Detect which cell encompasses the target text, then output its [x, y] center coordinate. 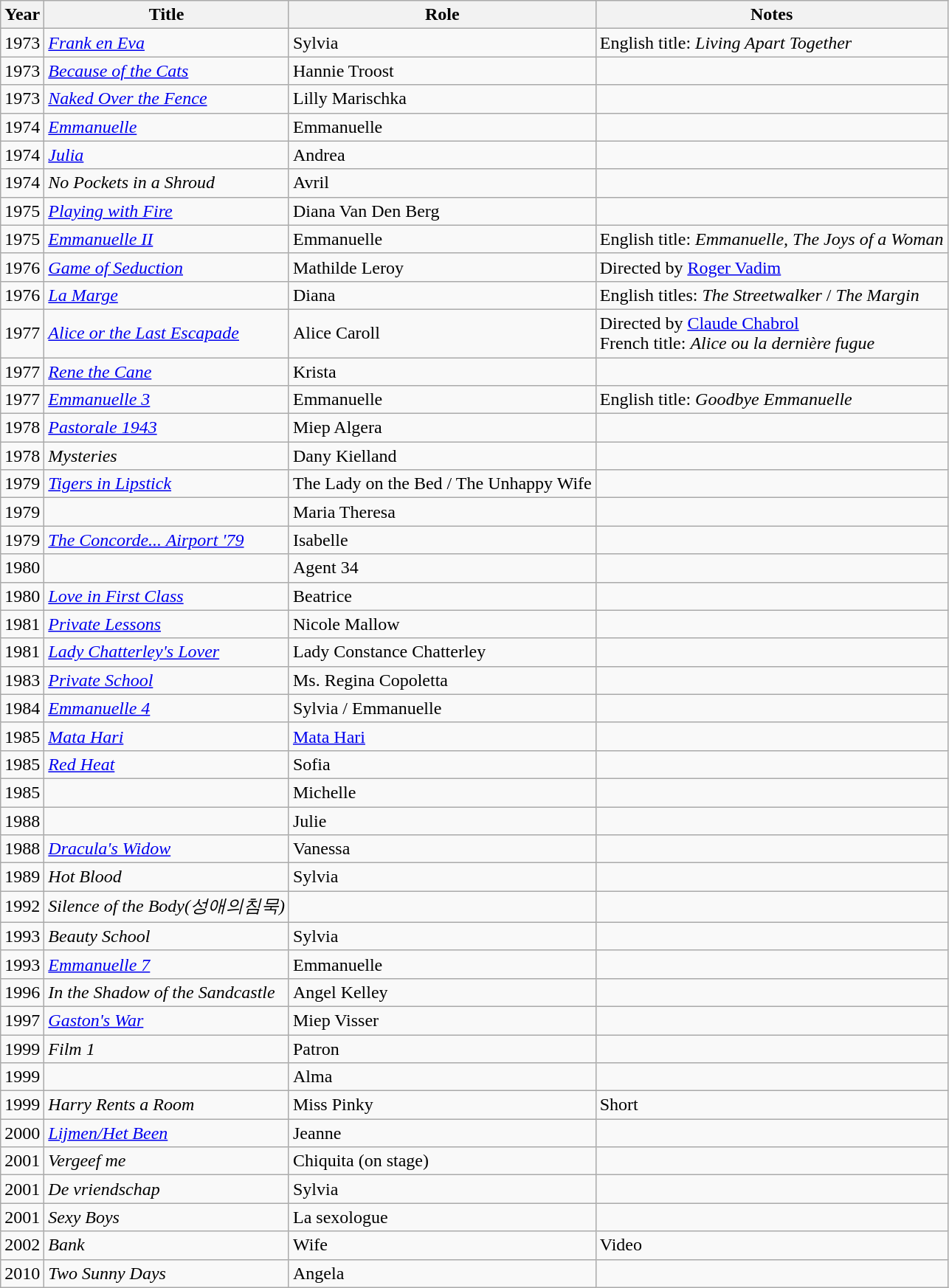
Diana Van Den Berg [442, 211]
Alice Caroll [442, 333]
2010 [22, 1273]
Ms. Regina Copoletta [442, 680]
Agent 34 [442, 568]
The Lady on the Bed / The Unhappy Wife [442, 484]
Avril [442, 183]
1989 [22, 877]
Year [22, 15]
English title: Emmanuelle, The Joys of a Woman [772, 239]
Role [442, 15]
Wife [442, 1245]
Emmanuelle 4 [167, 708]
Emmanuelle 7 [167, 964]
Because of the Cats [167, 71]
The Concorde... Airport '79 [167, 540]
In the Shadow of the Sandcastle [167, 992]
La sexologue [442, 1217]
Harry Rents a Room [167, 1105]
Maria Theresa [442, 512]
Miep Algera [442, 428]
Jeanne [442, 1133]
Gaston's War [167, 1020]
Red Heat [167, 764]
Rene the Cane [167, 371]
Directed by Claude ChabrolFrench title: Alice ou la dernière fugue [772, 333]
Video [772, 1245]
Lilly Marischka [442, 99]
Julia [167, 155]
Pastorale 1943 [167, 428]
Love in First Class [167, 596]
English titles: The Streetwalker / The Margin [772, 295]
1992 [22, 907]
Playing with Fire [167, 211]
Andrea [442, 155]
Alma [442, 1077]
De vriendschap [167, 1189]
Private School [167, 680]
Sofia [442, 764]
Angel Kelley [442, 992]
Directed by Roger Vadim [772, 267]
Hot Blood [167, 877]
Private Lessons [167, 624]
Vanessa [442, 849]
Chiquita (on stage) [442, 1161]
Naked Over the Fence [167, 99]
1983 [22, 680]
Silence of the Body(성애의침묵) [167, 907]
Sexy Boys [167, 1217]
Alice or the Last Escapade [167, 333]
Miss Pinky [442, 1105]
Beatrice [442, 596]
Notes [772, 15]
Dany Kielland [442, 456]
Michelle [442, 792]
1997 [22, 1020]
Mysteries [167, 456]
Krista [442, 371]
Patron [442, 1048]
Title [167, 15]
Game of Seduction [167, 267]
2002 [22, 1245]
No Pockets in a Shroud [167, 183]
Emmanuelle II [167, 239]
Bank [167, 1245]
Two Sunny Days [167, 1273]
English title: Goodbye Emmanuelle [772, 400]
Nicole Mallow [442, 624]
Miep Visser [442, 1020]
La Marge [167, 295]
English title: Living Apart Together [772, 43]
Dracula's Widow [167, 849]
1984 [22, 708]
Emmanuelle 3 [167, 400]
Tigers in Lipstick [167, 484]
Frank en Eva [167, 43]
Beauty School [167, 936]
2000 [22, 1133]
Angela [442, 1273]
Vergeef me [167, 1161]
Sylvia / Emmanuelle [442, 708]
Hannie Troost [442, 71]
Diana [442, 295]
Lady Constance Chatterley [442, 652]
Short [772, 1105]
Julie [442, 821]
Mathilde Leroy [442, 267]
Isabelle [442, 540]
Lijmen/Het Been [167, 1133]
Lady Chatterley's Lover [167, 652]
1996 [22, 992]
Film 1 [167, 1048]
